Scan for the cell matching the given text and deliver its (x, y) coordinate at center. 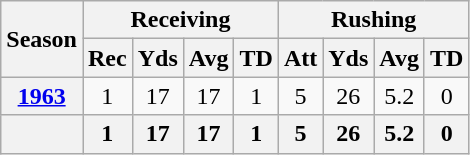
1963 (42, 96)
Att (300, 58)
Rec (107, 58)
Rushing (374, 20)
Season (42, 39)
Receiving (180, 20)
